Detect which cell encompasses the target text, then output its [x, y] center coordinate. 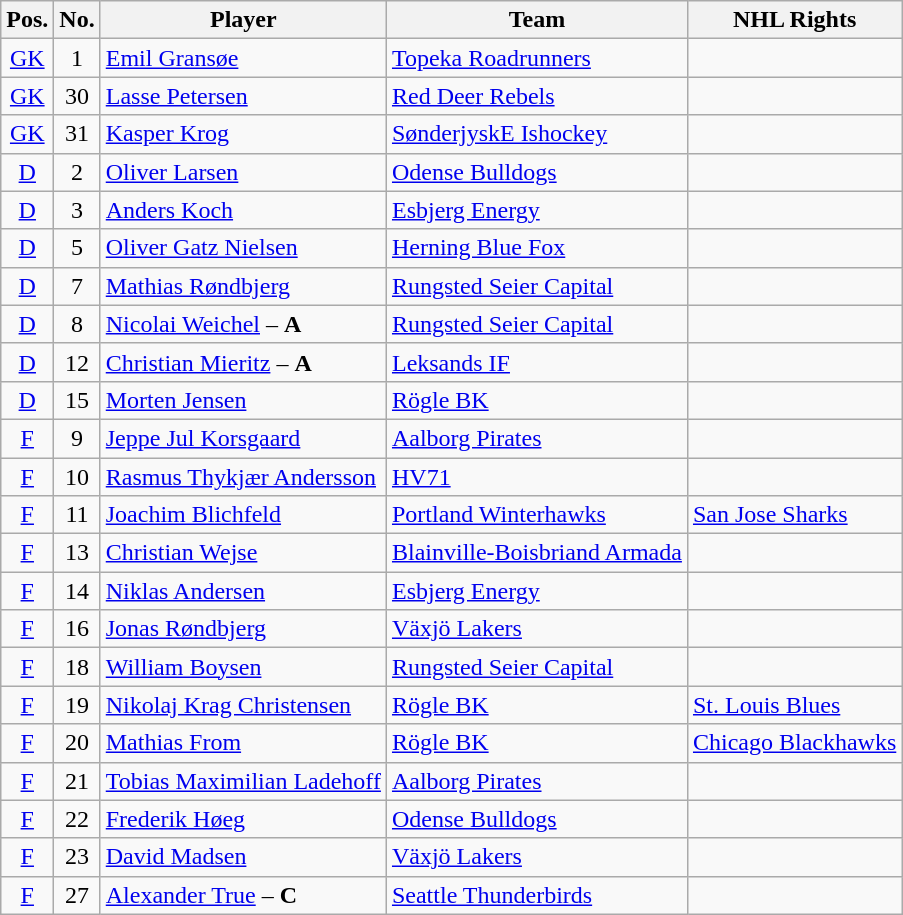
Team [536, 20]
18 [77, 667]
11 [77, 515]
12 [77, 362]
Alexander True – C [243, 895]
Oliver Larsen [243, 172]
Christian Mieritz – A [243, 362]
Tobias Maximilian Ladehoff [243, 781]
15 [77, 400]
Red Deer Rebels [536, 96]
St. Louis Blues [794, 705]
SønderjyskE Ishockey [536, 134]
San Jose Sharks [794, 515]
David Madsen [243, 857]
Frederik Høeg [243, 819]
10 [77, 477]
Mathias Røndbjerg [243, 286]
Jeppe Jul Korsgaard [243, 438]
Player [243, 20]
8 [77, 324]
Kasper Krog [243, 134]
21 [77, 781]
30 [77, 96]
23 [77, 857]
Seattle Thunderbirds [536, 895]
7 [77, 286]
Lasse Petersen [243, 96]
5 [77, 248]
Pos. [28, 20]
Chicago Blackhawks [794, 743]
9 [77, 438]
Joachim Blichfeld [243, 515]
1 [77, 58]
William Boysen [243, 667]
19 [77, 705]
HV71 [536, 477]
NHL Rights [794, 20]
31 [77, 134]
Blainville-Boisbriand Armada [536, 553]
Christian Wejse [243, 553]
20 [77, 743]
Rasmus Thykjær Andersson [243, 477]
2 [77, 172]
Niklas Andersen [243, 591]
Leksands IF [536, 362]
Jonas Røndbjerg [243, 629]
Emil Gransøe [243, 58]
Nicolai Weichel – A [243, 324]
Topeka Roadrunners [536, 58]
16 [77, 629]
Portland Winterhawks [536, 515]
No. [77, 20]
14 [77, 591]
27 [77, 895]
22 [77, 819]
Nikolaj Krag Christensen [243, 705]
Anders Koch [243, 210]
3 [77, 210]
Oliver Gatz Nielsen [243, 248]
Herning Blue Fox [536, 248]
13 [77, 553]
Mathias From [243, 743]
Morten Jensen [243, 400]
